From the cell containing the given text, extract its center point as (X, Y) coordinate. 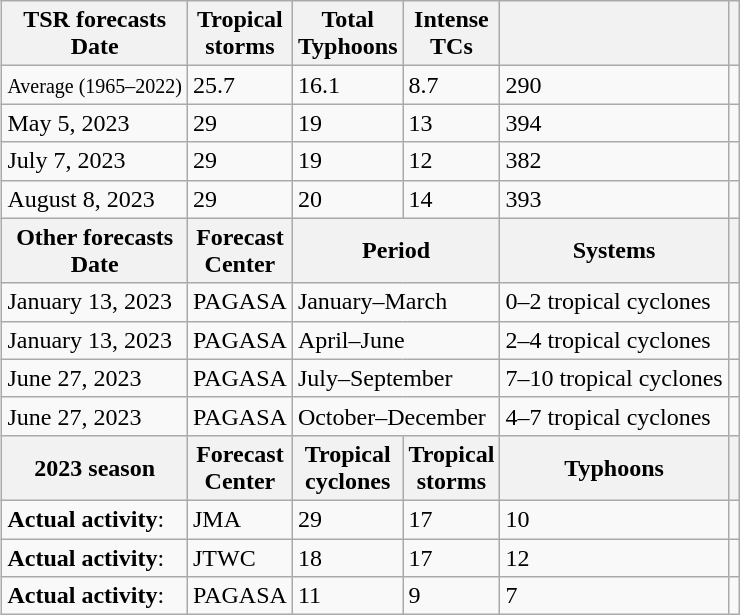
10 (614, 519)
382 (614, 161)
TSR forecastsDate (95, 34)
July–September (396, 378)
July 7, 2023 (95, 161)
14 (452, 199)
7 (614, 596)
393 (614, 199)
4–7 tropical cyclones (614, 416)
7–10 tropical cyclones (614, 378)
2023 season (95, 468)
Typhoons (614, 468)
8.7 (452, 85)
TotalTyphoons (348, 34)
13 (452, 123)
11 (348, 596)
16.1 (348, 85)
290 (614, 85)
Tropicalcyclones (348, 468)
JMA (240, 519)
August 8, 2023 (95, 199)
2–4 tropical cyclones (614, 340)
May 5, 2023 (95, 123)
394 (614, 123)
0–2 tropical cyclones (614, 302)
October–December (396, 416)
25.7 (240, 85)
9 (452, 596)
Systems (614, 250)
January–March (396, 302)
Other forecastsDate (95, 250)
JTWC (240, 557)
20 (348, 199)
Period (396, 250)
April–June (396, 340)
18 (348, 557)
Average (1965–2022) (95, 85)
IntenseTCs (452, 34)
